Pinpoint the cell where the given text exists, returning its [X, Y] midpoint coordinate. 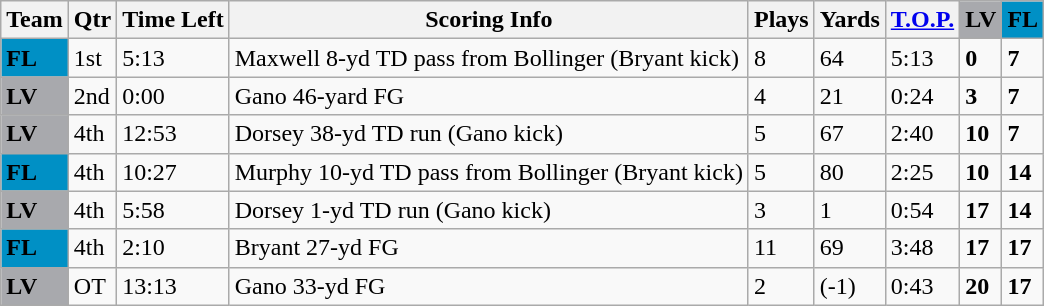
2:10 [174, 248]
Plays [781, 20]
OT [92, 286]
Murphy 10-yd TD pass from Bollinger (Bryant kick) [488, 172]
0:54 [922, 210]
67 [850, 134]
Gano 46-yard FG [488, 96]
0:24 [922, 96]
(-1) [850, 286]
Bryant 27-yd FG [488, 248]
80 [850, 172]
0:00 [174, 96]
1 [850, 210]
Gano 33-yd FG [488, 286]
3:48 [922, 248]
8 [781, 58]
20 [981, 286]
Scoring Info [488, 20]
5:58 [174, 210]
Dorsey 1-yd TD run (Gano kick) [488, 210]
T.O.P. [922, 20]
2 [781, 286]
11 [781, 248]
4 [781, 96]
64 [850, 58]
0 [981, 58]
2:40 [922, 134]
2:25 [922, 172]
0:43 [922, 286]
Maxwell 8-yd TD pass from Bollinger (Bryant kick) [488, 58]
12:53 [174, 134]
69 [850, 248]
Team [35, 20]
Dorsey 38-yd TD run (Gano kick) [488, 134]
1st [92, 58]
Qtr [92, 20]
13:13 [174, 286]
2nd [92, 96]
Time Left [174, 20]
Yards [850, 20]
10:27 [174, 172]
21 [850, 96]
